Return [X, Y] of the center of cell containing provided text 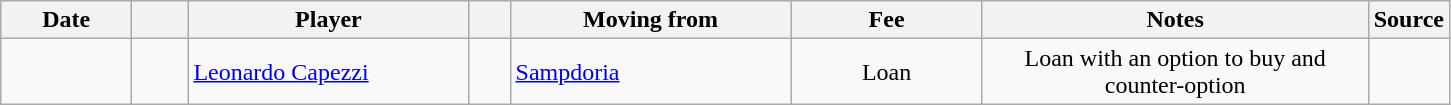
Leonardo Capezzi [328, 72]
Loan [886, 72]
Loan with an option to buy and counter-option [1175, 72]
Moving from [650, 20]
Date [66, 20]
Fee [886, 20]
Player [328, 20]
Sampdoria [650, 72]
Source [1408, 20]
Notes [1175, 20]
